Determine the [X, Y] coordinate at the center of the cell enclosing the given text.  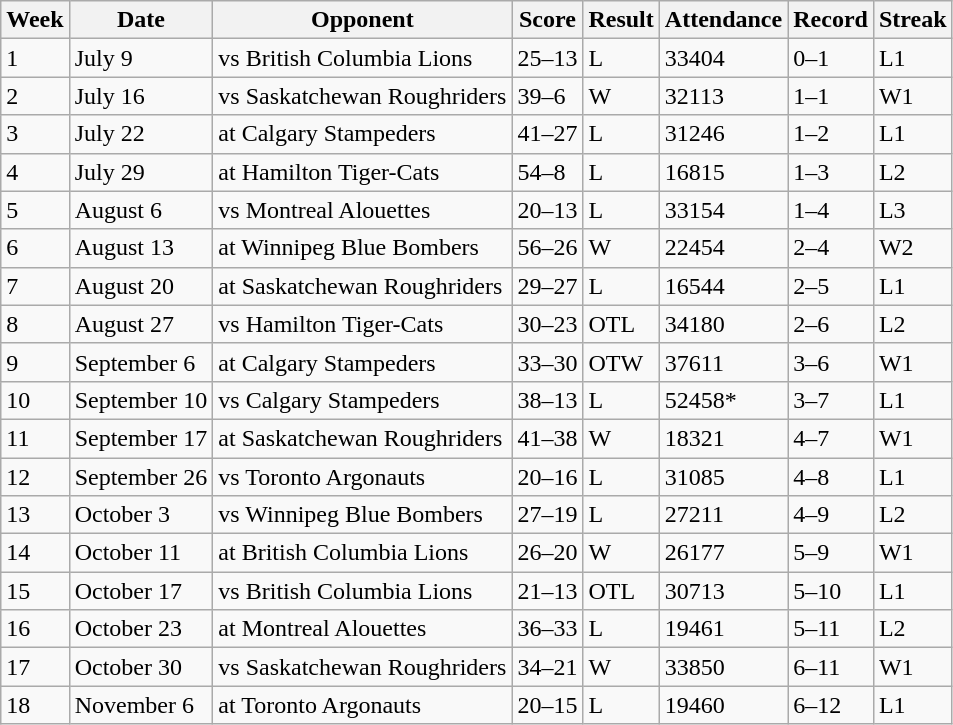
vs Toronto Argonauts [362, 477]
August 13 [141, 248]
2–4 [831, 248]
September 6 [141, 362]
1–2 [831, 134]
Record [831, 20]
18 [35, 705]
13 [35, 515]
July 9 [141, 58]
8 [35, 324]
22454 [723, 248]
September 26 [141, 477]
October 11 [141, 553]
November 6 [141, 705]
4–9 [831, 515]
56–26 [548, 248]
vs Montreal Alouettes [362, 210]
July 22 [141, 134]
2–5 [831, 286]
34–21 [548, 667]
4–8 [831, 477]
Attendance [723, 20]
October 17 [141, 591]
12 [35, 477]
4 [35, 172]
5–9 [831, 553]
54–8 [548, 172]
31085 [723, 477]
6–11 [831, 667]
July 29 [141, 172]
at Winnipeg Blue Bombers [362, 248]
33–30 [548, 362]
October 3 [141, 515]
5–10 [831, 591]
3–7 [831, 400]
Score [548, 20]
9 [35, 362]
20–16 [548, 477]
4–7 [831, 438]
vs Winnipeg Blue Bombers [362, 515]
at Toronto Argonauts [362, 705]
5 [35, 210]
Week [35, 20]
31246 [723, 134]
at Montreal Alouettes [362, 629]
11 [35, 438]
5–11 [831, 629]
10 [35, 400]
20–13 [548, 210]
1–4 [831, 210]
Streak [912, 20]
L3 [912, 210]
OTW [621, 362]
36–33 [548, 629]
August 27 [141, 324]
Result [621, 20]
41–38 [548, 438]
18321 [723, 438]
29–27 [548, 286]
52458* [723, 400]
14 [35, 553]
27211 [723, 515]
20–15 [548, 705]
19460 [723, 705]
39–6 [548, 96]
at Hamilton Tiger-Cats [362, 172]
16815 [723, 172]
September 17 [141, 438]
1–3 [831, 172]
1–1 [831, 96]
32113 [723, 96]
2 [35, 96]
21–13 [548, 591]
16544 [723, 286]
30713 [723, 591]
27–19 [548, 515]
15 [35, 591]
August 20 [141, 286]
July 16 [141, 96]
1 [35, 58]
0–1 [831, 58]
37611 [723, 362]
26–20 [548, 553]
Date [141, 20]
6–12 [831, 705]
16 [35, 629]
34180 [723, 324]
33154 [723, 210]
vs Calgary Stampeders [362, 400]
Opponent [362, 20]
3–6 [831, 362]
25–13 [548, 58]
38–13 [548, 400]
October 23 [141, 629]
October 30 [141, 667]
7 [35, 286]
W2 [912, 248]
41–27 [548, 134]
September 10 [141, 400]
6 [35, 248]
30–23 [548, 324]
August 6 [141, 210]
at British Columbia Lions [362, 553]
2–6 [831, 324]
26177 [723, 553]
33850 [723, 667]
3 [35, 134]
17 [35, 667]
19461 [723, 629]
vs Hamilton Tiger-Cats [362, 324]
33404 [723, 58]
